For the text-containing cell, return its midpoint in [X, Y] coordinate format. 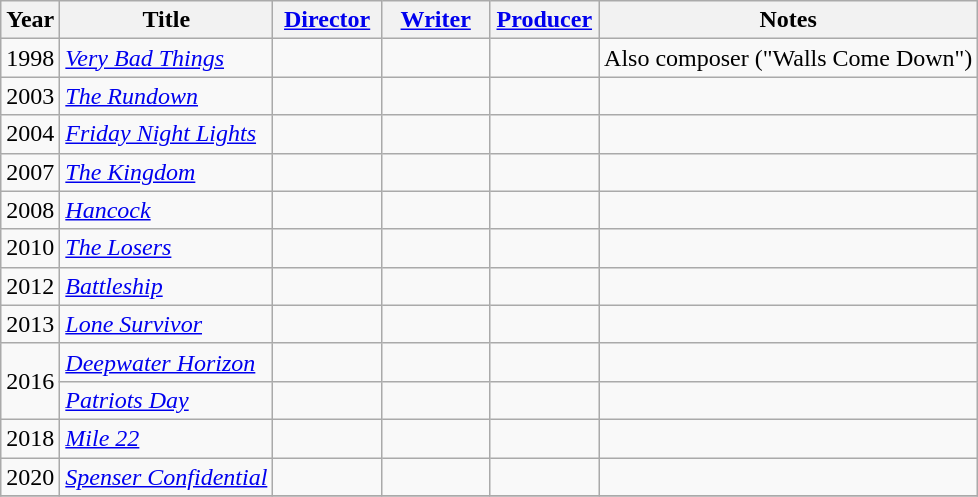
Year [30, 20]
Battleship [166, 286]
The Kingdom [166, 172]
Also composer ("Walls Come Down") [788, 58]
Director [328, 20]
Deepwater Horizon [166, 362]
2010 [30, 248]
Spenser Confidential [166, 477]
2004 [30, 134]
2003 [30, 96]
Mile 22 [166, 438]
2013 [30, 324]
Friday Night Lights [166, 134]
Very Bad Things [166, 58]
2012 [30, 286]
2016 [30, 381]
2007 [30, 172]
The Losers [166, 248]
Patriots Day [166, 400]
2008 [30, 210]
Title [166, 20]
The Rundown [166, 96]
Notes [788, 20]
1998 [30, 58]
Producer [544, 20]
Writer [436, 20]
Lone Survivor [166, 324]
2020 [30, 477]
2018 [30, 438]
Hancock [166, 210]
